Provide the [x, y] coordinate of the cell's center where the given text is located.  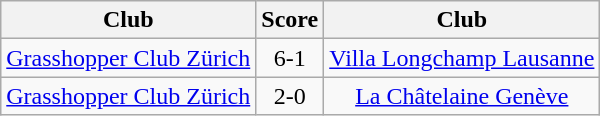
Villa Longchamp Lausanne [462, 58]
La Châtelaine Genève [462, 96]
2-0 [290, 96]
6-1 [290, 58]
Score [290, 20]
